Pinpoint the cell where the given text exists, returning its (X, Y) midpoint coordinate. 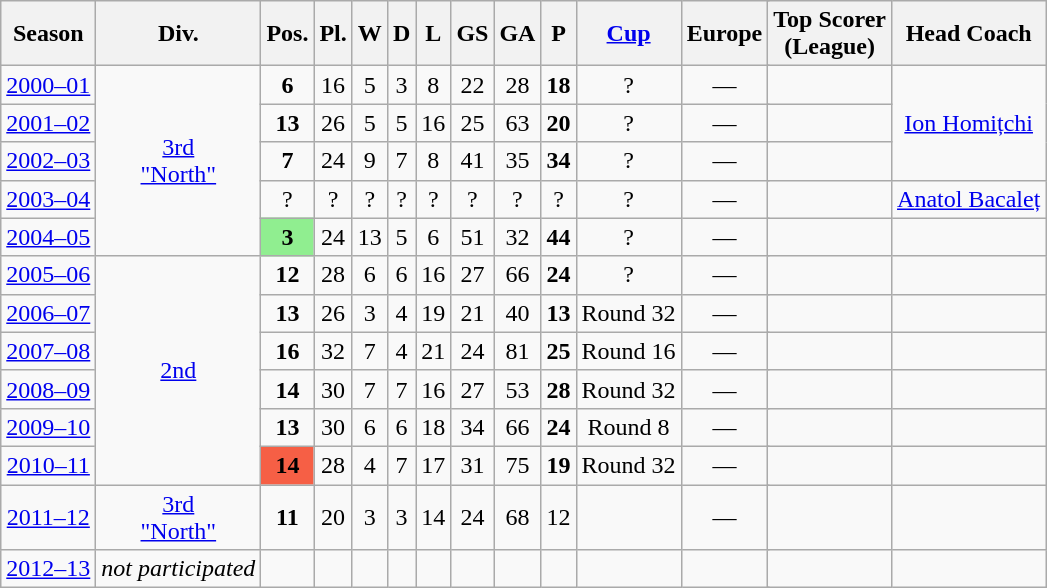
Round 16 (628, 351)
Div. (178, 34)
W (370, 34)
2003–04 (48, 199)
Cup (628, 34)
41 (472, 161)
2009–10 (48, 427)
2007–08 (48, 351)
51 (472, 237)
P (558, 34)
2010–11 (48, 465)
GS (472, 34)
2011–12 (48, 516)
D (401, 34)
not participated (178, 569)
GA (518, 34)
2012–13 (48, 569)
11 (288, 516)
2006–07 (48, 313)
Head Coach (969, 34)
2002–03 (48, 161)
68 (518, 516)
81 (518, 351)
35 (518, 161)
2005–06 (48, 275)
17 (434, 465)
2008–09 (48, 389)
75 (518, 465)
53 (518, 389)
2000–01 (48, 85)
31 (472, 465)
Ion Homițchi (969, 123)
Round 8 (628, 427)
Season (48, 34)
Pos. (288, 34)
44 (558, 237)
2001–02 (48, 123)
Europe (724, 34)
Pl. (333, 34)
22 (472, 85)
40 (518, 313)
2004–05 (48, 237)
Anatol Bacaleț (969, 199)
63 (518, 123)
Top Scorer (League) (830, 34)
2nd (178, 370)
L (434, 34)
9 (370, 161)
